From the cell containing the given text, extract its center point as [x, y] coordinate. 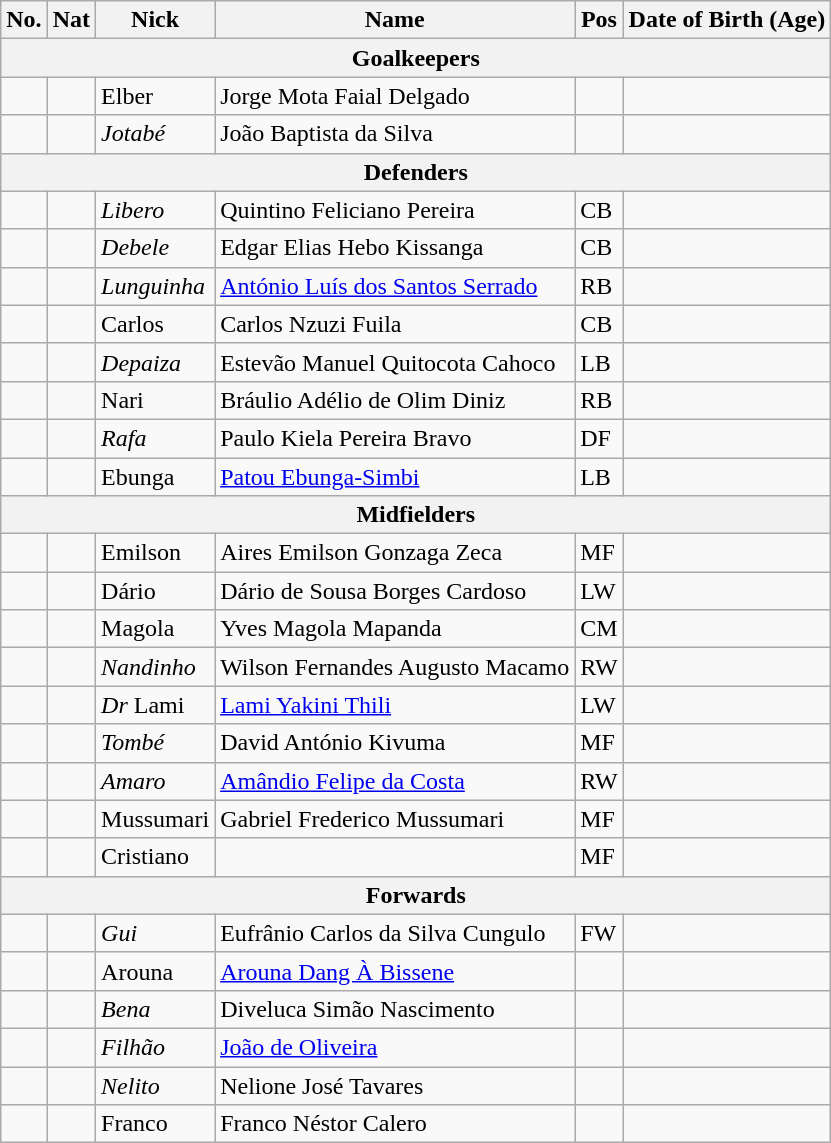
Wilson Fernandes Augusto Macamo [395, 667]
CM [599, 629]
Dr Lami [156, 705]
No. [24, 20]
Goalkeepers [416, 58]
Nelione José Tavares [395, 1085]
Quintino Feliciano Pereira [395, 210]
Midfielders [416, 515]
Amaro [156, 781]
Nari [156, 400]
Defenders [416, 172]
Rafa [156, 438]
Estevão Manuel Quitocota Cahoco [395, 362]
Eufrânio Carlos da Silva Cungulo [395, 933]
Bráulio Adélio de Olim Diniz [395, 400]
Franco Néstor Calero [395, 1124]
Lunguinha [156, 286]
Aires Emilson Gonzaga Zeca [395, 553]
Jorge Mota Faial Delgado [395, 96]
Nat [71, 20]
Elber [156, 96]
Libero [156, 210]
Filhão [156, 1047]
Dário de Sousa Borges Cardoso [395, 591]
Lami Yakini Thili [395, 705]
Magola [156, 629]
Jotabé [156, 134]
Nandinho [156, 667]
Depaiza [156, 362]
Carlos Nzuzi Fuila [395, 324]
Mussumari [156, 819]
Arouna [156, 971]
Date of Birth (Age) [727, 20]
Diveluca Simão Nascimento [395, 1009]
Franco [156, 1124]
Pos [599, 20]
Gabriel Frederico Mussumari [395, 819]
Dário [156, 591]
Amândio Felipe da Costa [395, 781]
Gui [156, 933]
Nelito [156, 1085]
Paulo Kiela Pereira Bravo [395, 438]
Patou Ebunga-Simbi [395, 477]
Edgar Elias Hebo Kissanga [395, 248]
António Luís dos Santos Serrado [395, 286]
Forwards [416, 895]
Carlos [156, 324]
David António Kivuma [395, 743]
Tombé [156, 743]
Name [395, 20]
João de Oliveira [395, 1047]
Emilson [156, 553]
João Baptista da Silva [395, 134]
Cristiano [156, 857]
Arouna Dang À Bissene [395, 971]
Nick [156, 20]
Debele [156, 248]
Ebunga [156, 477]
Bena [156, 1009]
Yves Magola Mapanda [395, 629]
DF [599, 438]
FW [599, 933]
